Extract the [x, y] coordinate from the center of the cell holding the provided text.  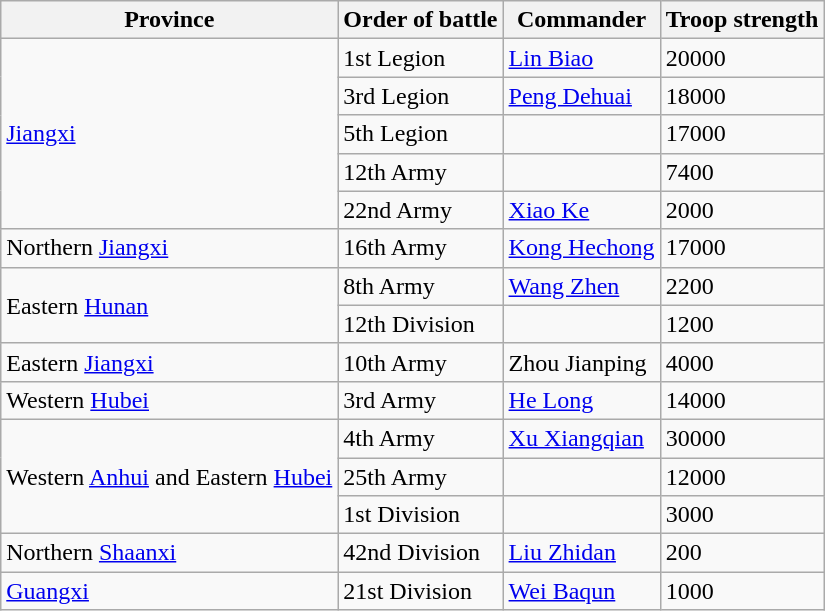
Northern Jiangxi [170, 248]
Eastern Hunan [170, 305]
42nd Division [420, 553]
20000 [742, 58]
3rd Army [420, 400]
18000 [742, 96]
7400 [742, 172]
30000 [742, 438]
4th Army [420, 438]
Xiao Ke [582, 210]
Order of battle [420, 20]
12th Army [420, 172]
3rd Legion [420, 96]
1st Division [420, 515]
2200 [742, 286]
Jiangxi [170, 134]
200 [742, 553]
1000 [742, 591]
2000 [742, 210]
5th Legion [420, 134]
8th Army [420, 286]
1st Legion [420, 58]
Xu Xiangqian [582, 438]
3000 [742, 515]
12000 [742, 477]
22nd Army [420, 210]
10th Army [420, 362]
Zhou Jianping [582, 362]
14000 [742, 400]
Western Hubei [170, 400]
Liu Zhidan [582, 553]
Wei Baqun [582, 591]
12th Division [420, 324]
25th Army [420, 477]
4000 [742, 362]
Province [170, 20]
Eastern Jiangxi [170, 362]
1200 [742, 324]
Kong Hechong [582, 248]
Peng Dehuai [582, 96]
Wang Zhen [582, 286]
Northern Shaanxi [170, 553]
Guangxi [170, 591]
Commander [582, 20]
Western Anhui and Eastern Hubei [170, 476]
21st Division [420, 591]
He Long [582, 400]
Troop strength [742, 20]
Lin Biao [582, 58]
16th Army [420, 248]
